Output the [x, y] coordinate of the center of the cell containing the given text.  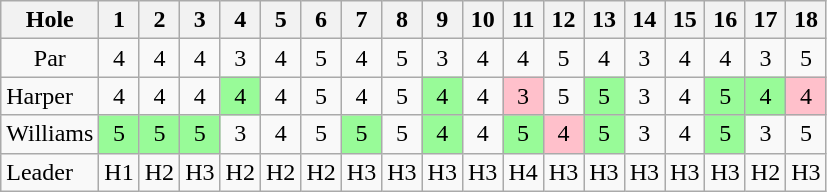
9 [442, 20]
7 [361, 20]
Harper [50, 96]
Leader [50, 172]
H1 [119, 172]
12 [563, 20]
2 [159, 20]
Williams [50, 134]
14 [644, 20]
6 [321, 20]
17 [765, 20]
18 [806, 20]
11 [523, 20]
10 [482, 20]
15 [685, 20]
8 [402, 20]
Hole [50, 20]
Par [50, 58]
13 [604, 20]
H4 [523, 172]
1 [119, 20]
16 [725, 20]
